Provide the (x, y) coordinate of the cell's center where the given text is located.  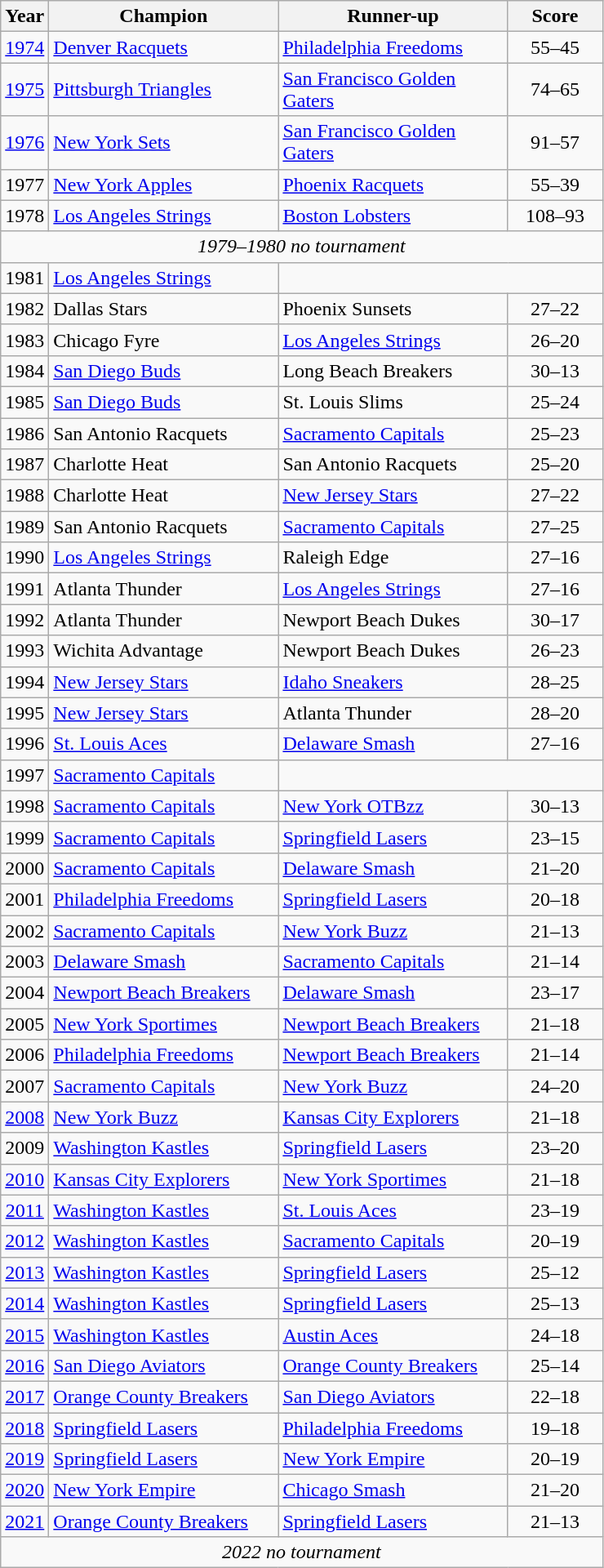
1997 (24, 775)
24–20 (555, 1086)
1995 (24, 713)
28–25 (555, 682)
25–24 (555, 402)
1975 (24, 90)
2022 no tournament (302, 1552)
Boston Lobsters (393, 216)
28–20 (555, 713)
2011 (24, 1210)
Champion (163, 16)
Chicago Smash (393, 1490)
55–39 (555, 185)
Austin Aces (393, 1334)
2001 (24, 899)
2019 (24, 1459)
55–45 (555, 47)
1987 (24, 465)
Long Beach Breakers (393, 371)
2004 (24, 993)
New York Sets (163, 142)
25–12 (555, 1272)
1982 (24, 309)
2005 (24, 1024)
25–23 (555, 434)
1993 (24, 651)
23–15 (555, 837)
2014 (24, 1303)
Denver Racquets (163, 47)
74–65 (555, 90)
Year (24, 16)
30–17 (555, 620)
New York OTBzz (393, 806)
Runner-up (393, 16)
2016 (24, 1365)
St. Louis Slims (393, 402)
New York Apples (163, 185)
1978 (24, 216)
1994 (24, 682)
Wichita Advantage (163, 651)
2006 (24, 1055)
26–23 (555, 651)
Idaho Sneakers (393, 682)
2012 (24, 1241)
23–17 (555, 993)
2021 (24, 1521)
2003 (24, 962)
26–20 (555, 340)
2013 (24, 1272)
1996 (24, 744)
108–93 (555, 216)
91–57 (555, 142)
1985 (24, 402)
27–25 (555, 527)
2018 (24, 1428)
2002 (24, 930)
22–18 (555, 1396)
1977 (24, 185)
25–13 (555, 1303)
Raleigh Edge (393, 558)
2020 (24, 1490)
23–20 (555, 1148)
1989 (24, 527)
Pittsburgh Triangles (163, 90)
1984 (24, 371)
20–18 (555, 899)
Phoenix Racquets (393, 185)
1990 (24, 558)
Phoenix Sunsets (393, 309)
1988 (24, 496)
2007 (24, 1086)
23–19 (555, 1210)
1999 (24, 837)
2010 (24, 1179)
1998 (24, 806)
19–18 (555, 1428)
25–20 (555, 465)
1979–1980 no tournament (302, 247)
2015 (24, 1334)
1992 (24, 620)
1986 (24, 434)
1974 (24, 47)
2008 (24, 1117)
Score (555, 16)
Dallas Stars (163, 309)
2000 (24, 868)
2017 (24, 1396)
2009 (24, 1148)
1976 (24, 142)
1991 (24, 589)
1983 (24, 340)
25–14 (555, 1365)
1981 (24, 278)
Chicago Fyre (163, 340)
24–18 (555, 1334)
